Search for the cell housing the specified text and yield its (X, Y) center coordinate. 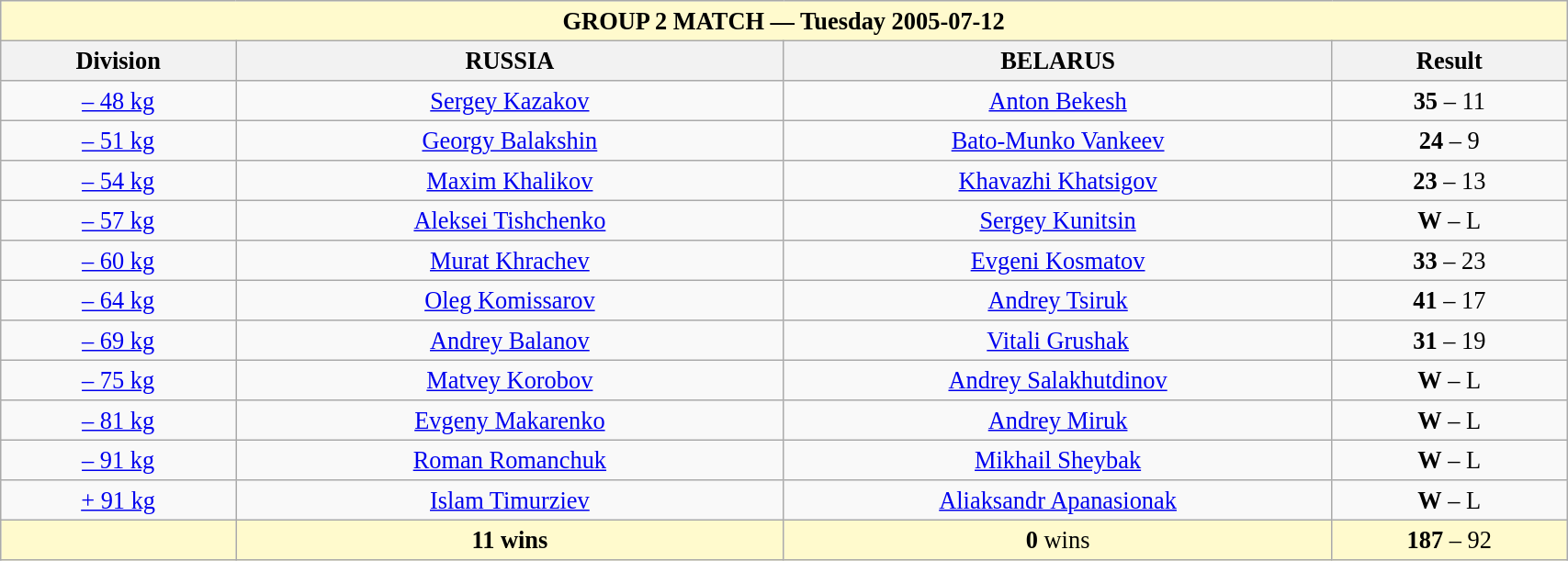
Evgeni Kosmatov (1058, 261)
– 81 kg (118, 421)
RUSSIA (511, 61)
Matvey Korobov (511, 380)
Aleksei Tishchenko (511, 220)
– 48 kg (118, 100)
Roman Romanchuk (511, 460)
GROUP 2 MATCH — Tuesday 2005-07-12 (784, 20)
Aliaksandr Apanasionak (1058, 500)
Evgeny Makarenko (511, 421)
Bato-Munko Vankeev (1058, 140)
41 – 17 (1450, 300)
11 wins (511, 540)
Khavazhi Khatsigov (1058, 181)
– 54 kg (118, 181)
Sergey Kazakov (511, 100)
Result (1450, 61)
Andrey Balanov (511, 341)
0 wins (1058, 540)
Islam Timurziev (511, 500)
33 – 23 (1450, 261)
Maxim Khalikov (511, 181)
Oleg Komissarov (511, 300)
– 64 kg (118, 300)
Division (118, 61)
Sergey Kunitsin (1058, 220)
23 – 13 (1450, 181)
+ 91 kg (118, 500)
– 60 kg (118, 261)
Anton Bekesh (1058, 100)
35 – 11 (1450, 100)
– 51 kg (118, 140)
Andrey Miruk (1058, 421)
24 – 9 (1450, 140)
Georgy Balakshin (511, 140)
Andrey Salakhutdinov (1058, 380)
– 57 kg (118, 220)
Mikhail Sheybak (1058, 460)
Murat Khrachev (511, 261)
31 – 19 (1450, 341)
Vitali Grushak (1058, 341)
– 75 kg (118, 380)
Andrey Tsiruk (1058, 300)
– 91 kg (118, 460)
BELARUS (1058, 61)
– 69 kg (118, 341)
187 – 92 (1450, 540)
